Detect which cell encompasses the target text, then output its [x, y] center coordinate. 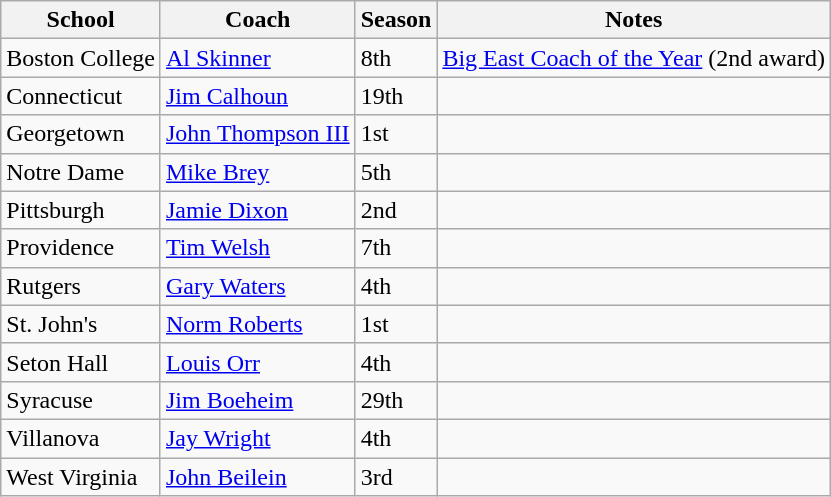
Al Skinner [258, 58]
Mike Brey [258, 172]
Villanova [81, 438]
Rutgers [81, 286]
Connecticut [81, 96]
Georgetown [81, 134]
19th [396, 96]
7th [396, 248]
Jim Calhoun [258, 96]
Jamie Dixon [258, 210]
Louis Orr [258, 362]
29th [396, 400]
5th [396, 172]
Jim Boeheim [258, 400]
Syracuse [81, 400]
Jay Wright [258, 438]
Gary Waters [258, 286]
Boston College [81, 58]
Tim Welsh [258, 248]
Coach [258, 20]
John Beilein [258, 477]
Season [396, 20]
Seton Hall [81, 362]
Big East Coach of the Year (2nd award) [634, 58]
School [81, 20]
Providence [81, 248]
3rd [396, 477]
Notes [634, 20]
2nd [396, 210]
Norm Roberts [258, 324]
Pittsburgh [81, 210]
West Virginia [81, 477]
St. John's [81, 324]
John Thompson III [258, 134]
8th [396, 58]
Notre Dame [81, 172]
